Identify which cell holds the provided text, then report its [X, Y] central coordinate. 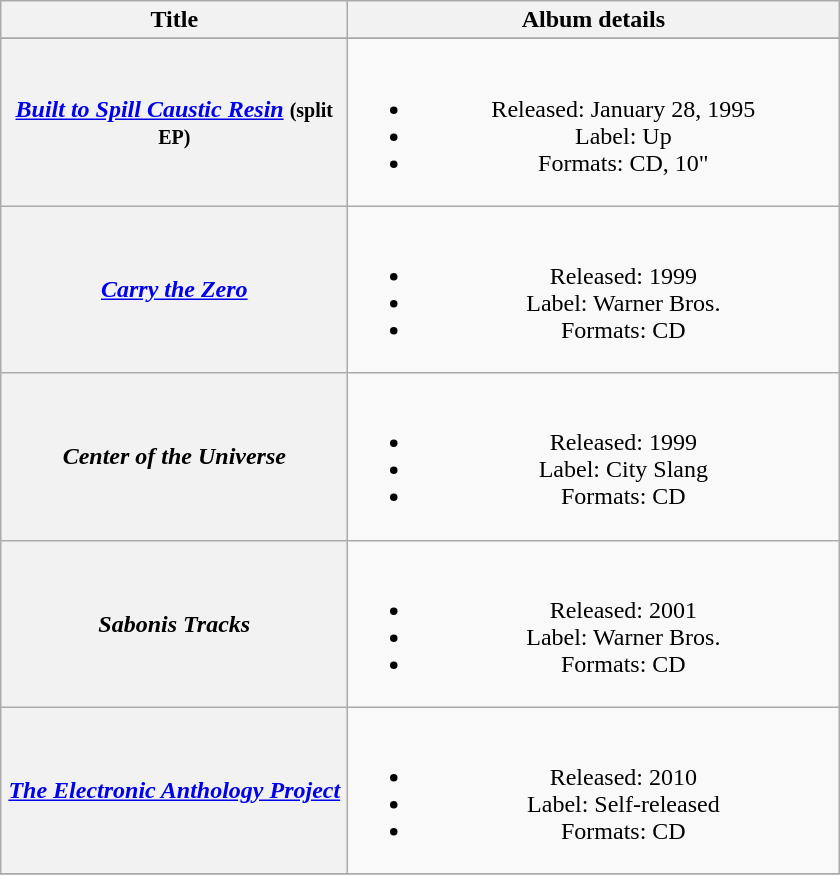
Released: 1999Label: City SlangFormats: CD [594, 456]
Released: 2010Label: Self-releasedFormats: CD [594, 790]
Released: 1999Label: Warner Bros.Formats: CD [594, 290]
Album details [594, 20]
Sabonis Tracks [174, 624]
Center of the Universe [174, 456]
Built to Spill Caustic Resin (split EP) [174, 122]
Carry the Zero [174, 290]
Title [174, 20]
Released: January 28, 1995Label: UpFormats: CD, 10" [594, 122]
The Electronic Anthology Project [174, 790]
Released: 2001Label: Warner Bros.Formats: CD [594, 624]
